Search for the cell housing the specified text and yield its [x, y] center coordinate. 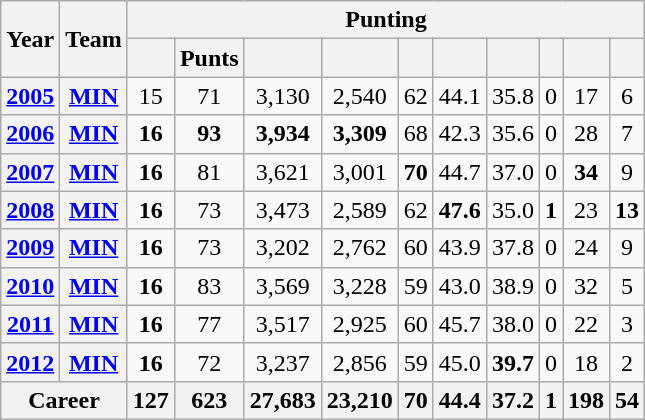
13 [628, 210]
Punting [386, 20]
2,762 [360, 248]
2010 [30, 286]
3,517 [282, 324]
71 [209, 96]
81 [209, 172]
45.0 [460, 362]
3,001 [360, 172]
15 [150, 96]
2,925 [360, 324]
Punts [209, 58]
3,228 [360, 286]
35.8 [512, 96]
72 [209, 362]
23,210 [360, 400]
37.0 [512, 172]
2 [628, 362]
44.4 [460, 400]
35.6 [512, 134]
2005 [30, 96]
3,309 [360, 134]
2,540 [360, 96]
24 [586, 248]
43.0 [460, 286]
47.6 [460, 210]
2008 [30, 210]
Year [30, 39]
2,589 [360, 210]
127 [150, 400]
623 [209, 400]
3 [628, 324]
2011 [30, 324]
2009 [30, 248]
37.2 [512, 400]
3,237 [282, 362]
42.3 [460, 134]
17 [586, 96]
7 [628, 134]
38.0 [512, 324]
198 [586, 400]
77 [209, 324]
Career [64, 400]
2007 [30, 172]
2,856 [360, 362]
Team [94, 39]
23 [586, 210]
2006 [30, 134]
39.7 [512, 362]
37.8 [512, 248]
32 [586, 286]
28 [586, 134]
83 [209, 286]
43.9 [460, 248]
3,473 [282, 210]
6 [628, 96]
3,621 [282, 172]
35.0 [512, 210]
3,569 [282, 286]
3,934 [282, 134]
38.9 [512, 286]
68 [416, 134]
34 [586, 172]
44.7 [460, 172]
93 [209, 134]
45.7 [460, 324]
3,202 [282, 248]
22 [586, 324]
44.1 [460, 96]
3,130 [282, 96]
2012 [30, 362]
54 [628, 400]
27,683 [282, 400]
5 [628, 286]
18 [586, 362]
